From the cell containing the given text, extract its center point as [X, Y] coordinate. 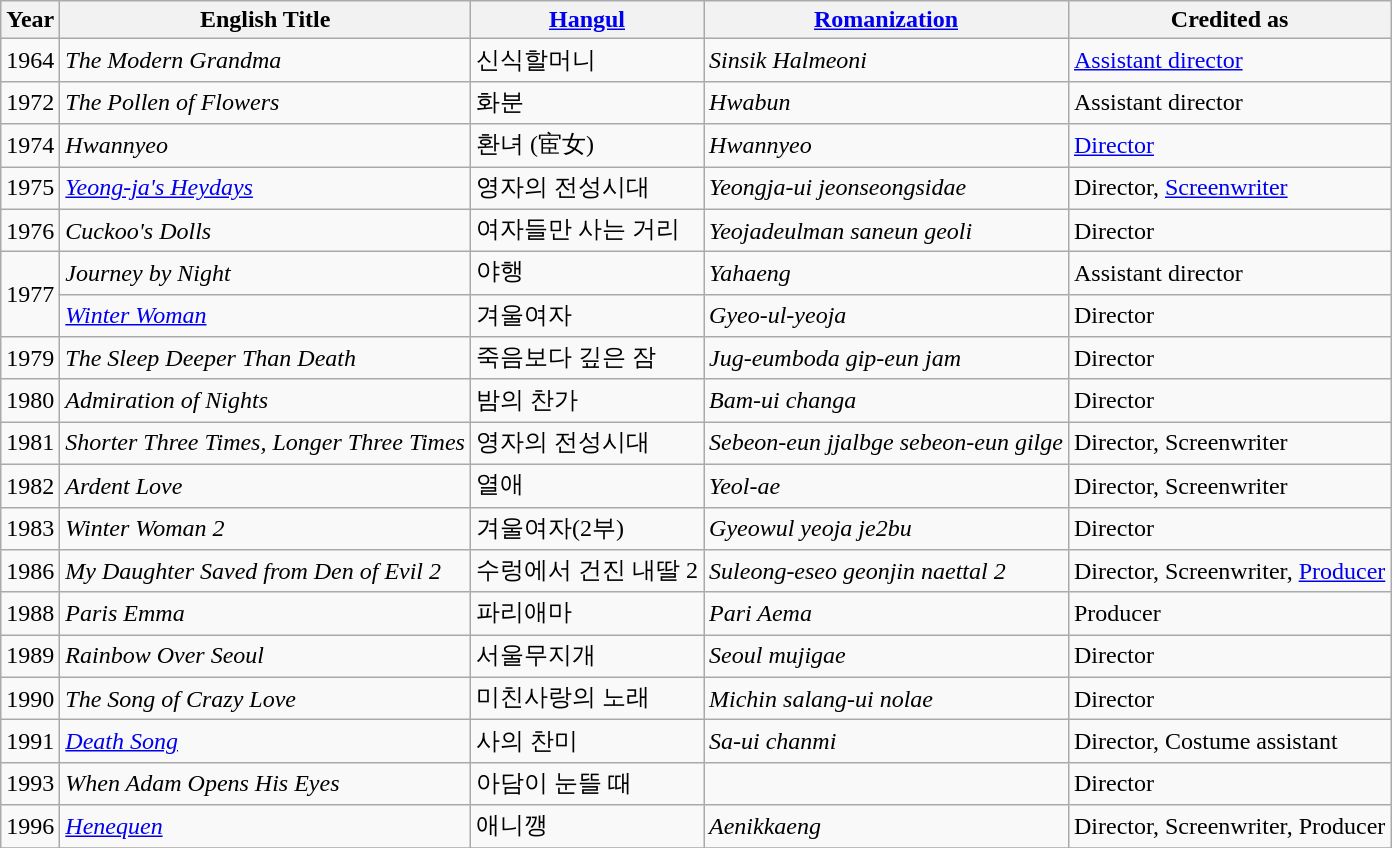
신식할머니 [586, 60]
1977 [30, 294]
Admiration of Nights [266, 400]
Suleong-eseo geonjin naettal 2 [886, 572]
Paris Emma [266, 614]
Gyeowul yeoja je2bu [886, 528]
Shorter Three Times, Longer Three Times [266, 444]
여자들만 사는 거리 [586, 230]
아담이 눈뜰 때 [586, 784]
1979 [30, 358]
Yeong-ja's Heydays [266, 188]
1983 [30, 528]
Ardent Love [266, 486]
죽음보다 깊은 잠 [586, 358]
1990 [30, 698]
Credited as [1229, 20]
Seoul mujigae [886, 656]
Michin salang-ui nolae [886, 698]
Hangul [586, 20]
Journey by Night [266, 274]
Sebeon-eun jjalbge sebeon-eun gilge [886, 444]
Hwabun [886, 102]
Romanization [886, 20]
파리애마 [586, 614]
애니깽 [586, 826]
밤의 찬가 [586, 400]
1975 [30, 188]
Henequen [266, 826]
겨울여자 [586, 316]
사의 찬미 [586, 742]
Director, Costume assistant [1229, 742]
1993 [30, 784]
Winter Woman 2 [266, 528]
열애 [586, 486]
1981 [30, 444]
1991 [30, 742]
서울무지개 [586, 656]
1982 [30, 486]
Yeojadeulman saneun geoli [886, 230]
My Daughter Saved from Den of Evil 2 [266, 572]
1996 [30, 826]
The Pollen of Flowers [266, 102]
1988 [30, 614]
Jug-eumboda gip-eun jam [886, 358]
수렁에서 건진 내딸 2 [586, 572]
1986 [30, 572]
When Adam Opens His Eyes [266, 784]
1964 [30, 60]
Yeongja-ui jeonseongsidae [886, 188]
1976 [30, 230]
겨울여자(2부) [586, 528]
The Song of Crazy Love [266, 698]
The Modern Grandma [266, 60]
Sinsik Halmeoni [886, 60]
1989 [30, 656]
Yahaeng [886, 274]
English Title [266, 20]
Aenikkaeng [886, 826]
Death Song [266, 742]
Yeol-ae [886, 486]
Rainbow Over Seoul [266, 656]
Cuckoo's Dolls [266, 230]
미친사랑의 노래 [586, 698]
The Sleep Deeper Than Death [266, 358]
1972 [30, 102]
Gyeo-ul-yeoja [886, 316]
Sa-ui chanmi [886, 742]
Bam-ui changa [886, 400]
Pari Aema [886, 614]
Year [30, 20]
1974 [30, 146]
환녀 (宦女) [586, 146]
Winter Woman [266, 316]
1980 [30, 400]
Producer [1229, 614]
화분 [586, 102]
야행 [586, 274]
